Return the (x, y) coordinate for the center point of the cell that contains the specified text.  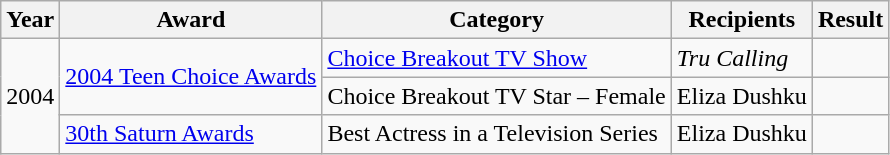
Result (850, 20)
2004 Teen Choice Awards (191, 77)
Best Actress in a Television Series (496, 134)
2004 (30, 96)
Category (496, 20)
30th Saturn Awards (191, 134)
Recipients (742, 20)
Year (30, 20)
Choice Breakout TV Star – Female (496, 96)
Choice Breakout TV Show (496, 58)
Award (191, 20)
Tru Calling (742, 58)
